Provide the [x, y] coordinate of the cell's center where the given text is located.  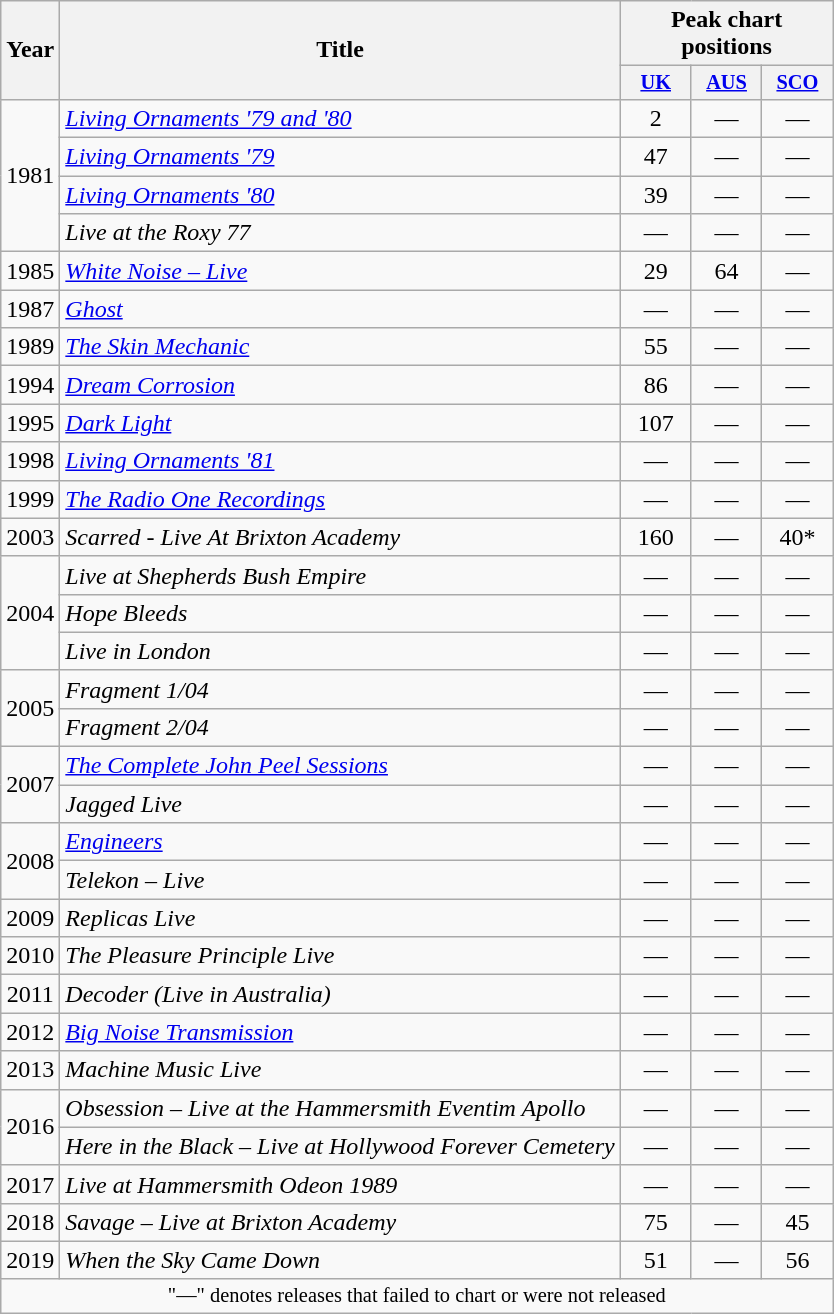
2011 [30, 994]
Title [340, 50]
1994 [30, 385]
Ghost [340, 309]
Obsession – Live at the Hammersmith Eventim Apollo [340, 1108]
Hope Bleeds [340, 613]
Living Ornaments '81 [340, 461]
2012 [30, 1032]
Savage – Live at Brixton Academy [340, 1222]
The Complete John Peel Sessions [340, 766]
1989 [30, 347]
2016 [30, 1127]
Fragment 2/04 [340, 727]
SCO [798, 83]
2019 [30, 1260]
Dark Light [340, 423]
2013 [30, 1070]
Peak chart positions [726, 34]
64 [726, 271]
White Noise – Live [340, 271]
Here in the Black – Live at Hollywood Forever Cemetery [340, 1146]
40* [798, 537]
160 [656, 537]
2018 [30, 1222]
Live at Hammersmith Odeon 1989 [340, 1184]
75 [656, 1222]
Living Ornaments '79 [340, 157]
2017 [30, 1184]
"—" denotes releases that failed to chart or were not released [417, 1296]
1999 [30, 499]
When the Sky Came Down [340, 1260]
107 [656, 423]
29 [656, 271]
AUS [726, 83]
The Radio One Recordings [340, 499]
1985 [30, 271]
Telekon – Live [340, 880]
The Pleasure Principle Live [340, 956]
Decoder (Live in Australia) [340, 994]
45 [798, 1222]
2009 [30, 918]
2003 [30, 537]
Live in London [340, 651]
1987 [30, 309]
86 [656, 385]
2008 [30, 861]
2010 [30, 956]
Engineers [340, 842]
39 [656, 195]
Living Ornaments '80 [340, 195]
55 [656, 347]
1981 [30, 175]
Year [30, 50]
Live at the Roxy 77 [340, 233]
56 [798, 1260]
47 [656, 157]
2007 [30, 785]
Big Noise Transmission [340, 1032]
The Skin Mechanic [340, 347]
UK [656, 83]
Fragment 1/04 [340, 689]
Replicas Live [340, 918]
2005 [30, 708]
Scarred - Live At Brixton Academy [340, 537]
1998 [30, 461]
51 [656, 1260]
Jagged Live [340, 804]
Live at Shepherds Bush Empire [340, 575]
1995 [30, 423]
2 [656, 118]
2004 [30, 613]
Living Ornaments '79 and '80 [340, 118]
Machine Music Live [340, 1070]
Dream Corrosion [340, 385]
